For the text-containing cell, return its midpoint in [x, y] coordinate format. 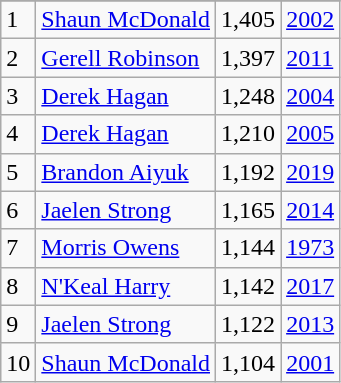
2019 [310, 172]
2004 [310, 96]
2001 [310, 362]
10 [18, 362]
9 [18, 324]
1,210 [248, 134]
1,248 [248, 96]
1,142 [248, 286]
5 [18, 172]
Gerell Robinson [126, 58]
8 [18, 286]
2014 [310, 210]
1,144 [248, 248]
N'Keal Harry [126, 286]
1,405 [248, 20]
2 [18, 58]
1,104 [248, 362]
2017 [310, 286]
2013 [310, 324]
1 [18, 20]
1,192 [248, 172]
1,122 [248, 324]
2002 [310, 20]
4 [18, 134]
2005 [310, 134]
2011 [310, 58]
Morris Owens [126, 248]
1973 [310, 248]
1,397 [248, 58]
6 [18, 210]
3 [18, 96]
7 [18, 248]
1,165 [248, 210]
Brandon Aiyuk [126, 172]
